Pinpoint the cell where the given text exists, returning its [X, Y] midpoint coordinate. 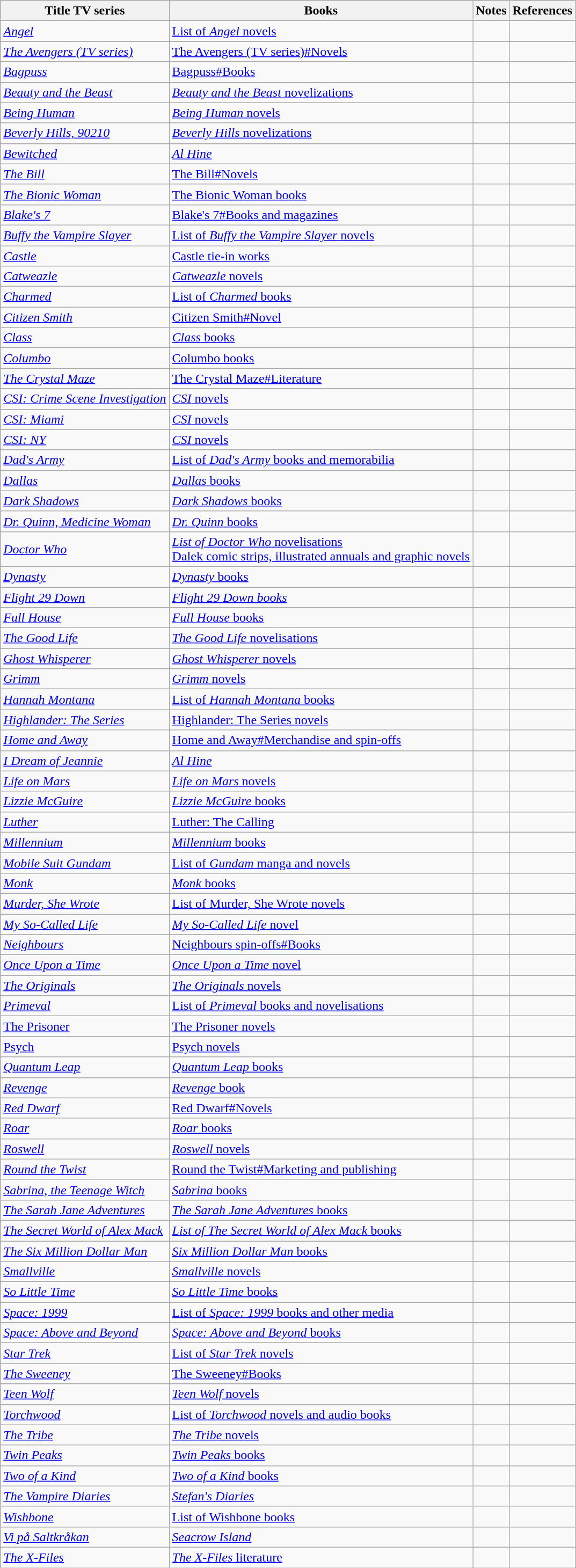
Mobile Suit Gundam [85, 863]
Two of a Kind books [321, 1476]
Highlander: The Series novels [321, 720]
The Sarah Jane Adventures books [321, 1210]
Books [321, 11]
Luther: The Calling [321, 822]
List of Wishbone books [321, 1516]
The X-Files literature [321, 1557]
The Good Life [85, 638]
Quantum Leap [85, 1067]
Full House books [321, 618]
List of Space: 1999 books and other media [321, 1312]
List of Angel novels [321, 31]
Teen Wolf novels [321, 1394]
Torchwood [85, 1414]
Roswell [85, 1149]
Seacrow Island [321, 1537]
Class books [321, 338]
Notes [491, 11]
Buffy the Vampire Slayer [85, 235]
The X-Files [85, 1557]
So Little Time books [321, 1292]
Neighbours [85, 945]
Smallville novels [321, 1272]
List of Hannah Montana books [321, 699]
Dad's Army [85, 460]
Ghost Whisperer [85, 659]
Flight 29 Down [85, 597]
Teen Wolf [85, 1394]
Millennium books [321, 842]
Being Human [85, 113]
List of Torchwood novels and audio books [321, 1414]
Castle [85, 256]
Dallas [85, 480]
Title TV series [85, 11]
Red Dwarf [85, 1108]
Stefan's Diaries [321, 1496]
The Secret World of Alex Mack [85, 1230]
List of Buffy the Vampire Slayer novels [321, 235]
Castle tie-in works [321, 256]
Lizzie McGuire books [321, 801]
Dynasty books [321, 577]
Sabrina books [321, 1190]
Once Upon a Time novel [321, 965]
Beverly Hills novelizations [321, 133]
Hannah Montana [85, 699]
The Avengers (TV series)#Novels [321, 52]
Space: Above and Beyond books [321, 1333]
The Vampire Diaries [85, 1496]
Columbo [85, 358]
So Little Time [85, 1292]
The Good Life novelisations [321, 638]
Dynasty [85, 577]
Bewitched [85, 154]
Quantum Leap books [321, 1067]
CSI: Crime Scene Investigation [85, 399]
Blake's 7 [85, 215]
Space: 1999 [85, 1312]
CSI: NY [85, 440]
List of Doctor Who novelisationsDalek comic strips, illustrated annuals and graphic novels [321, 549]
Twin Peaks books [321, 1455]
The Prisoner novels [321, 1026]
The Bionic Woman books [321, 194]
Psych novels [321, 1047]
The Avengers (TV series) [85, 52]
Revenge [85, 1088]
Bagpuss#Books [321, 72]
Roswell novels [321, 1149]
The Bill#Novels [321, 174]
Bagpuss [85, 72]
My So-Called Life novel [321, 924]
Monk books [321, 883]
The Crystal Maze#Literature [321, 378]
The Originals [85, 986]
Doctor Who [85, 549]
Dallas books [321, 480]
Smallville [85, 1272]
Full House [85, 618]
Citizen Smith#Novel [321, 317]
Roar books [321, 1128]
Murder, She Wrote [85, 903]
Two of a Kind [85, 1476]
Round the Twist [85, 1169]
CSI: Miami [85, 419]
List of Primeval books and novelisations [321, 1006]
The Bill [85, 174]
The Prisoner [85, 1026]
Primeval [85, 1006]
Red Dwarf#Novels [321, 1108]
Angel [85, 31]
Psych [85, 1047]
My So-Called Life [85, 924]
Beauty and the Beast novelizations [321, 92]
Citizen Smith [85, 317]
Being Human novels [321, 113]
I Dream of Jeannie [85, 761]
References [542, 11]
Home and Away [85, 740]
List of Dad's Army books and memorabilia [321, 460]
Twin Peaks [85, 1455]
List of Murder, She Wrote novels [321, 903]
Columbo books [321, 358]
Star Trek [85, 1353]
The Sarah Jane Adventures [85, 1210]
Beauty and the Beast [85, 92]
Dark Shadows books [321, 501]
The Tribe [85, 1435]
Monk [85, 883]
List of Gundam manga and novels [321, 863]
Vi på Saltkråkan [85, 1537]
Life on Mars [85, 781]
Charmed [85, 297]
The Tribe novels [321, 1435]
Six Million Dollar Man books [321, 1251]
The Sweeney [85, 1374]
List of Charmed books [321, 297]
The Sweeney#Books [321, 1374]
Dr. Quinn books [321, 521]
The Bionic Woman [85, 194]
Blake's 7#Books and magazines [321, 215]
Once Upon a Time [85, 965]
Class [85, 338]
Highlander: The Series [85, 720]
Luther [85, 822]
Space: Above and Beyond [85, 1333]
The Crystal Maze [85, 378]
Roar [85, 1128]
Flight 29 Down books [321, 597]
Life on Mars novels [321, 781]
Grimm novels [321, 679]
Neighbours spin-offs#Books [321, 945]
Sabrina, the Teenage Witch [85, 1190]
The Six Million Dollar Man [85, 1251]
Dark Shadows [85, 501]
Lizzie McGuire [85, 801]
Home and Away#Merchandise and spin-offs [321, 740]
Round the Twist#Marketing and publishing [321, 1169]
The Originals novels [321, 986]
Grimm [85, 679]
Ghost Whisperer novels [321, 659]
Beverly Hills, 90210 [85, 133]
Wishbone [85, 1516]
Revenge book [321, 1088]
List of Star Trek novels [321, 1353]
List of The Secret World of Alex Mack books [321, 1230]
Millennium [85, 842]
Catweazle [85, 276]
Catweazle novels [321, 276]
Dr. Quinn, Medicine Woman [85, 521]
